Scan for the cell matching the given text and deliver its (X, Y) coordinate at center. 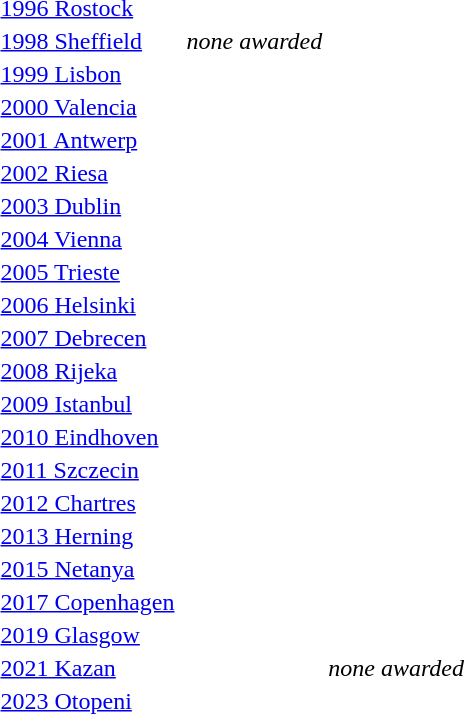
none awarded (254, 41)
